For the text-containing cell, return its midpoint in [x, y] coordinate format. 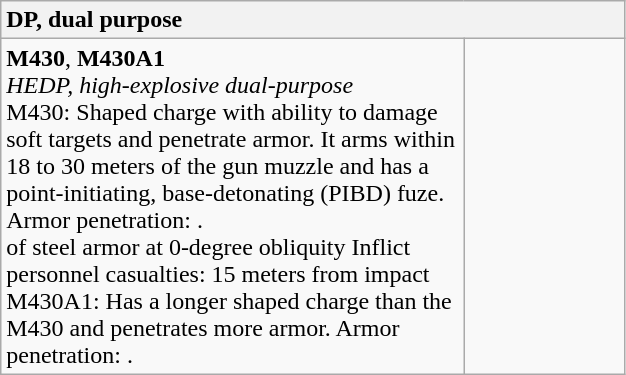
DP, dual purpose [313, 20]
